Scan for the cell matching the given text and deliver its (X, Y) coordinate at center. 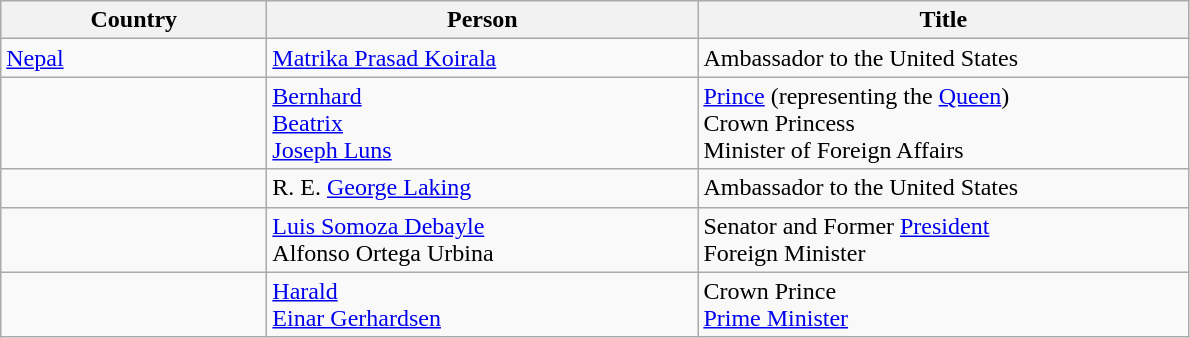
HaraldEinar Gerhardsen (482, 304)
Senator and Former PresidentForeign Minister (944, 240)
Prince (representing the Queen)Crown PrincessMinister of Foreign Affairs (944, 123)
Person (482, 20)
Matrika Prasad Koirala (482, 58)
R. E. George Laking (482, 188)
Nepal (134, 58)
BernhardBeatrixJoseph Luns (482, 123)
Luis Somoza DebayleAlfonso Ortega Urbina (482, 240)
Country (134, 20)
Crown PrincePrime Minister (944, 304)
Title (944, 20)
